Identify which cell holds the provided text, then report its [X, Y] central coordinate. 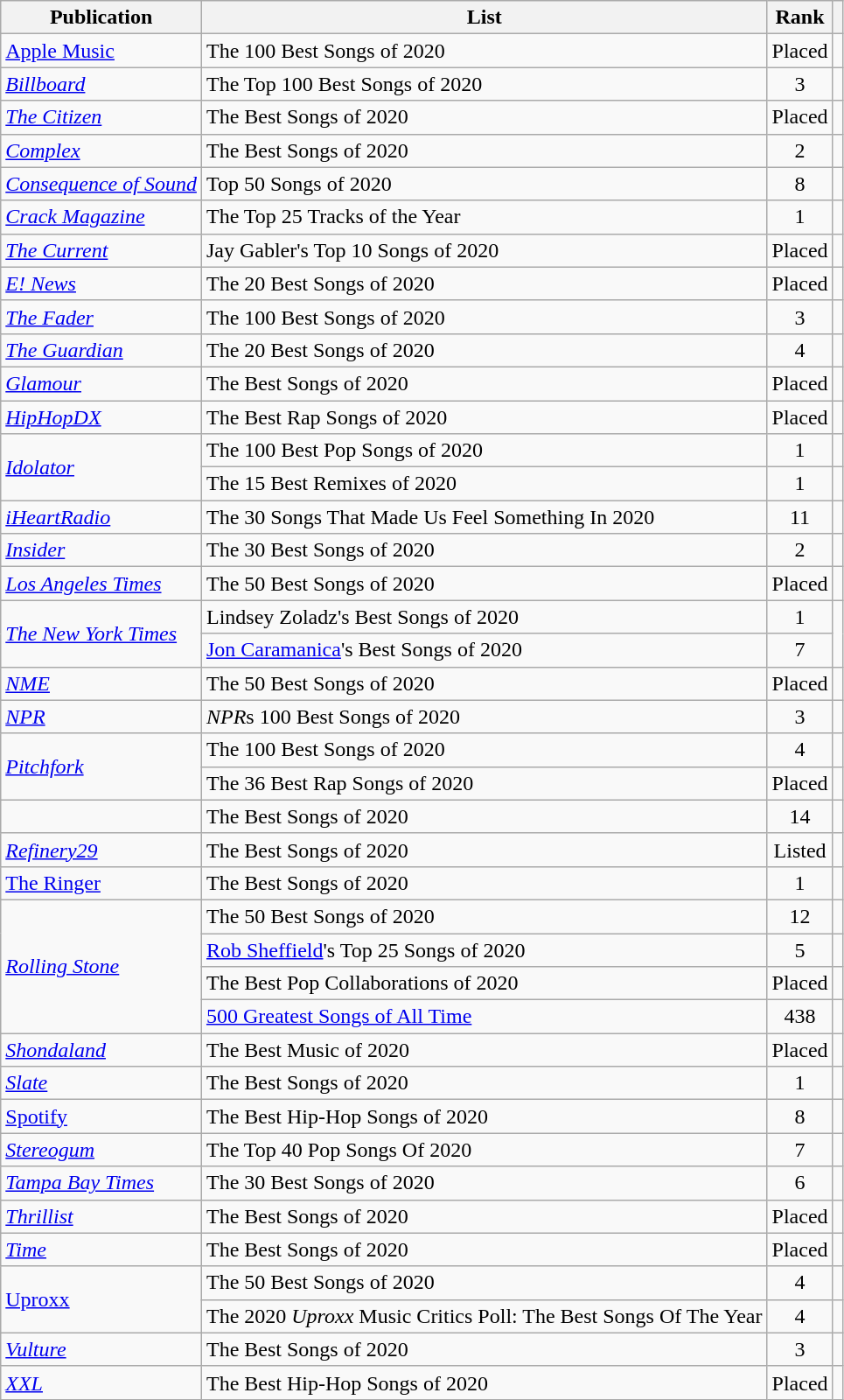
XXL [101, 1382]
Pitchfork [101, 766]
The Citizen [101, 117]
Uproxx [101, 1299]
NPR [101, 717]
Refinery29 [101, 850]
The Ringer [101, 883]
Crack Magazine [101, 217]
The 30 Songs That Made Us Feel Something In 2020 [485, 517]
The 15 Best Remixes of 2020 [485, 484]
500 Greatest Songs of All Time [485, 1017]
The Best Rap Songs of 2020 [485, 417]
14 [799, 816]
Jon Caramanica's Best Songs of 2020 [485, 650]
Los Angeles Times [101, 584]
Top 50 Songs of 2020 [485, 184]
The Top 100 Best Songs of 2020 [485, 84]
Publication [101, 17]
Listed [799, 850]
The Top 25 Tracks of the Year [485, 217]
Rolling Stone [101, 966]
Rob Sheffield's Top 25 Songs of 2020 [485, 949]
Vulture [101, 1349]
The 100 Best Pop Songs of 2020 [485, 451]
Shondaland [101, 1050]
The Fader [101, 317]
Spotify [101, 1116]
The 36 Best Rap Songs of 2020 [485, 783]
Consequence of Sound [101, 184]
Apple Music [101, 51]
Rank [799, 17]
Insider [101, 550]
The Top 40 Pop Songs Of 2020 [485, 1150]
5 [799, 949]
Complex [101, 150]
NME [101, 683]
The New York Times [101, 633]
Idolator [101, 467]
E! News [101, 283]
Jay Gabler's Top 10 Songs of 2020 [485, 250]
Slate [101, 1083]
The Guardian [101, 350]
Thrillist [101, 1216]
iHeartRadio [101, 517]
Lindsey Zoladz's Best Songs of 2020 [485, 617]
The Best Music of 2020 [485, 1050]
438 [799, 1017]
Billboard [101, 84]
Stereogum [101, 1150]
HipHopDX [101, 417]
The Best Pop Collaborations of 2020 [485, 983]
Tampa Bay Times [101, 1183]
The 2020 Uproxx Music Critics Poll: The Best Songs Of The Year [485, 1316]
12 [799, 916]
Time [101, 1249]
NPRs 100 Best Songs of 2020 [485, 717]
List [485, 17]
6 [799, 1183]
Glamour [101, 383]
11 [799, 517]
The Current [101, 250]
